Search for the cell housing the specified text and yield its (x, y) center coordinate. 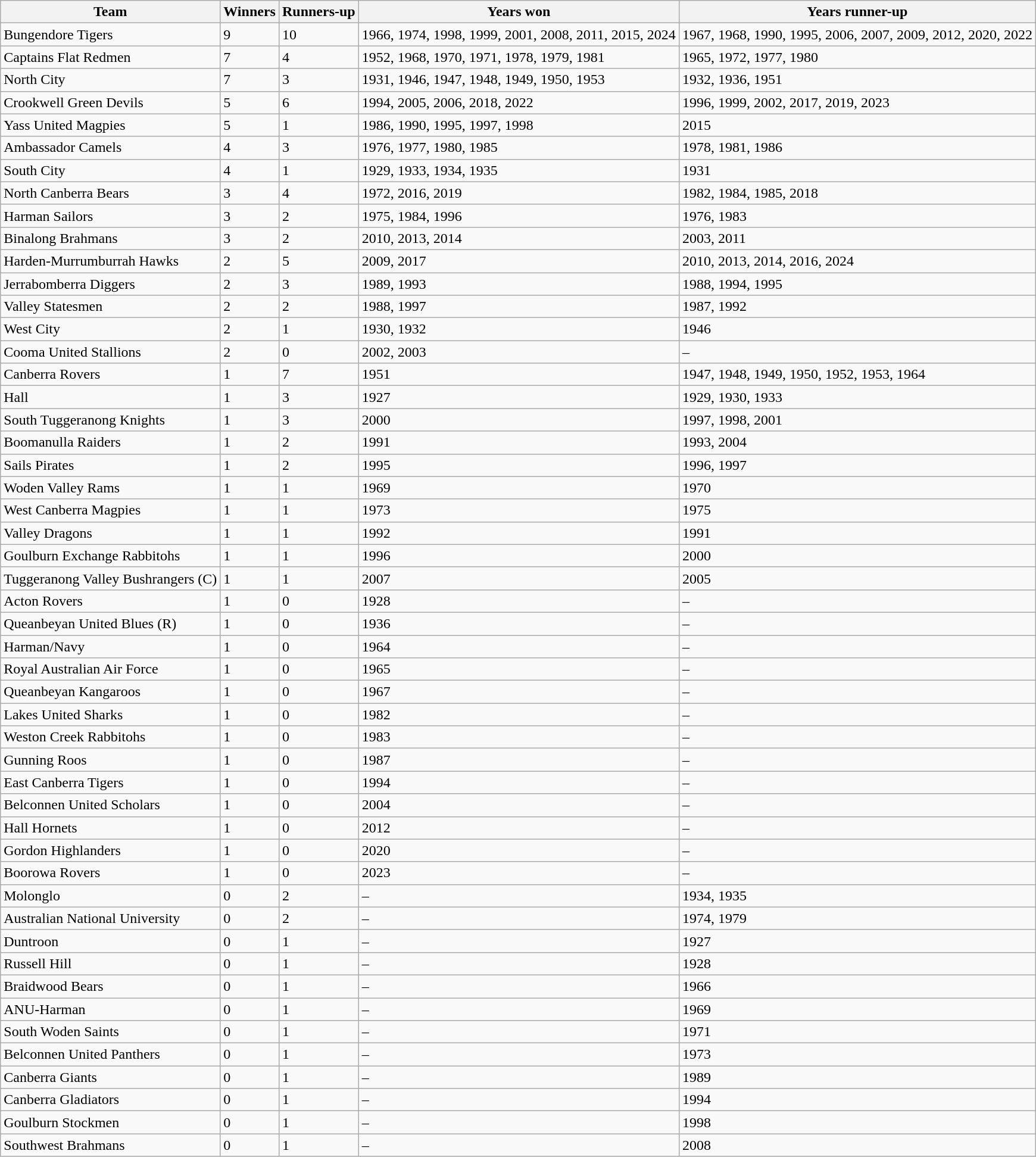
1996 (519, 556)
1967, 1968, 1990, 1995, 2006, 2007, 2009, 2012, 2020, 2022 (857, 35)
1976, 1983 (857, 216)
West City (111, 329)
1993, 2004 (857, 442)
1997, 1998, 2001 (857, 420)
1965 (519, 669)
2004 (519, 805)
Canberra Gladiators (111, 1100)
Australian National University (111, 918)
Harman Sailors (111, 216)
Canberra Rovers (111, 375)
1932, 1936, 1951 (857, 80)
Gordon Highlanders (111, 850)
Belconnen United Scholars (111, 805)
1929, 1930, 1933 (857, 397)
Valley Dragons (111, 533)
2003, 2011 (857, 238)
Boorowa Rovers (111, 873)
1971 (857, 1032)
Harden-Murrumburrah Hawks (111, 261)
North Canberra Bears (111, 193)
Bungendore Tigers (111, 35)
1983 (519, 737)
Hall (111, 397)
1987 (519, 760)
1966 (857, 986)
2023 (519, 873)
West Canberra Magpies (111, 510)
1974, 1979 (857, 918)
1972, 2016, 2019 (519, 193)
Queanbeyan Kangaroos (111, 692)
2012 (519, 828)
1989, 1993 (519, 284)
Goulburn Stockmen (111, 1122)
1996, 1999, 2002, 2017, 2019, 2023 (857, 102)
Runners-up (319, 12)
1934, 1935 (857, 896)
2010, 2013, 2014 (519, 238)
1988, 1994, 1995 (857, 284)
10 (319, 35)
Canberra Giants (111, 1077)
1946 (857, 329)
1951 (519, 375)
1982 (519, 715)
1931, 1946, 1947, 1948, 1949, 1950, 1953 (519, 80)
2015 (857, 125)
1936 (519, 623)
2008 (857, 1145)
Sails Pirates (111, 465)
Molonglo (111, 896)
East Canberra Tigers (111, 782)
Russell Hill (111, 963)
Southwest Brahmans (111, 1145)
1998 (857, 1122)
Captains Flat Redmen (111, 57)
Queanbeyan United Blues (R) (111, 623)
ANU-Harman (111, 1009)
2009, 2017 (519, 261)
Gunning Roos (111, 760)
1964 (519, 646)
Braidwood Bears (111, 986)
1947, 1948, 1949, 1950, 1952, 1953, 1964 (857, 375)
Years won (519, 12)
1967 (519, 692)
1995 (519, 465)
1986, 1990, 1995, 1997, 1998 (519, 125)
1930, 1932 (519, 329)
1982, 1984, 1985, 2018 (857, 193)
Crookwell Green Devils (111, 102)
2020 (519, 850)
1975 (857, 510)
Harman/Navy (111, 646)
1929, 1933, 1934, 1935 (519, 170)
Lakes United Sharks (111, 715)
Weston Creek Rabbitohs (111, 737)
2007 (519, 578)
Acton Rovers (111, 601)
6 (319, 102)
1965, 1972, 1977, 1980 (857, 57)
1988, 1997 (519, 307)
2005 (857, 578)
1994, 2005, 2006, 2018, 2022 (519, 102)
1975, 1984, 1996 (519, 216)
1989 (857, 1077)
Binalong Brahmans (111, 238)
Cooma United Stallions (111, 352)
1978, 1981, 1986 (857, 148)
South City (111, 170)
1966, 1974, 1998, 1999, 2001, 2008, 2011, 2015, 2024 (519, 35)
Belconnen United Panthers (111, 1055)
Winners (250, 12)
1992 (519, 533)
Boomanulla Raiders (111, 442)
Duntroon (111, 941)
Ambassador Camels (111, 148)
South Tuggeranong Knights (111, 420)
Hall Hornets (111, 828)
9 (250, 35)
2002, 2003 (519, 352)
1987, 1992 (857, 307)
1931 (857, 170)
Years runner-up (857, 12)
Royal Australian Air Force (111, 669)
South Woden Saints (111, 1032)
Team (111, 12)
Goulburn Exchange Rabbitohs (111, 556)
Yass United Magpies (111, 125)
Woden Valley Rams (111, 488)
1976, 1977, 1980, 1985 (519, 148)
Tuggeranong Valley Bushrangers (C) (111, 578)
Valley Statesmen (111, 307)
1952, 1968, 1970, 1971, 1978, 1979, 1981 (519, 57)
2010, 2013, 2014, 2016, 2024 (857, 261)
1970 (857, 488)
North City (111, 80)
1996, 1997 (857, 465)
Jerrabomberra Diggers (111, 284)
